Scan for the cell matching the given text and deliver its [x, y] coordinate at center. 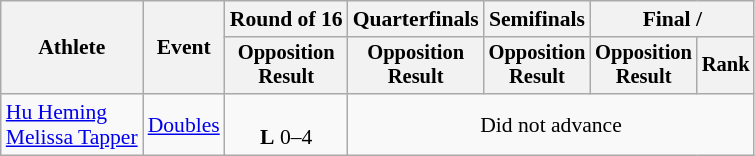
Did not advance [552, 124]
Quarterfinals [416, 19]
Semifinals [538, 19]
Rank [726, 66]
Hu HemingMelissa Tapper [72, 124]
L 0–4 [286, 124]
Doubles [184, 124]
Round of 16 [286, 19]
Event [184, 48]
Athlete [72, 48]
Final / [672, 19]
